Pinpoint the cell where the given text exists, returning its [x, y] midpoint coordinate. 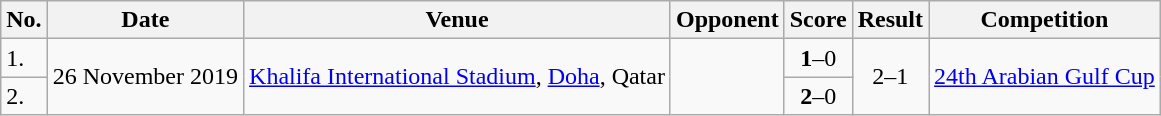
Venue [458, 20]
26 November 2019 [145, 77]
Date [145, 20]
2–1 [890, 77]
Competition [1045, 20]
1. [24, 58]
No. [24, 20]
Opponent [727, 20]
2. [24, 96]
Score [818, 20]
Result [890, 20]
24th Arabian Gulf Cup [1045, 77]
2–0 [818, 96]
1–0 [818, 58]
Khalifa International Stadium, Doha, Qatar [458, 77]
